Provide the [X, Y] coordinate of the cell's center where the given text is located.  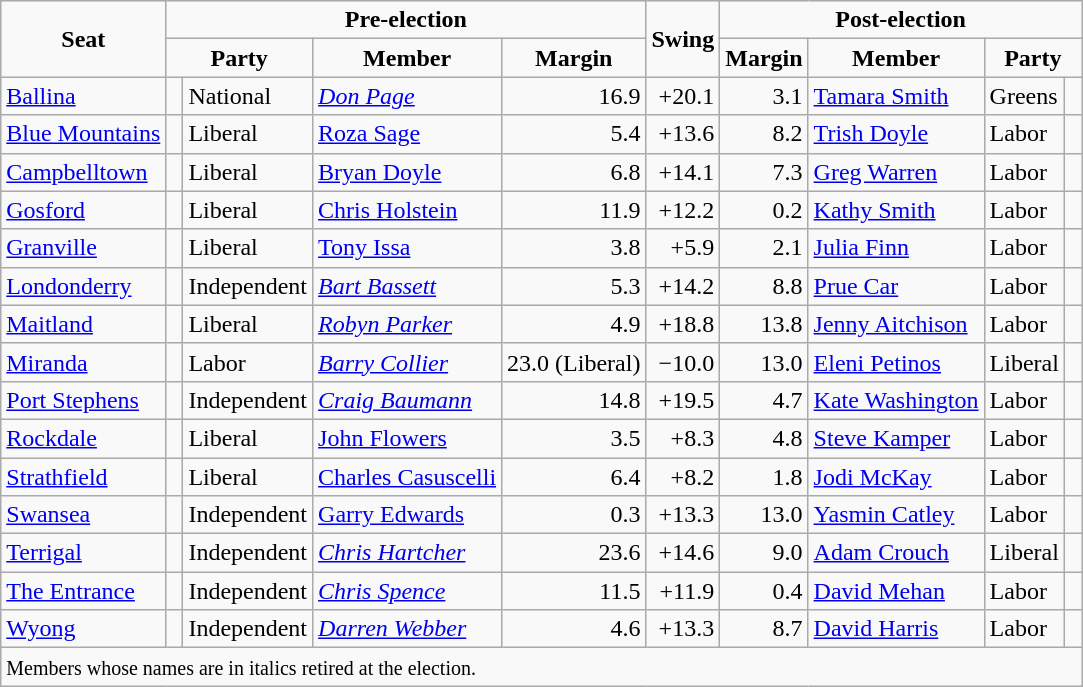
Greens [1024, 96]
Swing [683, 39]
11.9 [574, 210]
Adam Crouch [896, 553]
Chris Hartcher [408, 553]
Rockdale [84, 438]
9.0 [764, 553]
7.3 [764, 172]
Blue Mountains [84, 134]
0.3 [574, 515]
+12.2 [683, 210]
8.2 [764, 134]
Chris Holstein [408, 210]
Swansea [84, 515]
Jodi McKay [896, 477]
0.2 [764, 210]
4.6 [574, 629]
Steve Kamper [896, 438]
5.3 [574, 286]
13.8 [764, 324]
Barry Collier [408, 362]
Ballina [84, 96]
Members whose names are in italics retired at the election. [542, 667]
Bart Bassett [408, 286]
Tony Issa [408, 248]
Prue Car [896, 286]
4.9 [574, 324]
8.7 [764, 629]
3.1 [764, 96]
−10.0 [683, 362]
16.9 [574, 96]
David Harris [896, 629]
Trish Doyle [896, 134]
Kathy Smith [896, 210]
3.8 [574, 248]
Gosford [84, 210]
+18.8 [683, 324]
5.4 [574, 134]
National [248, 96]
Chris Spence [408, 591]
Port Stephens [84, 400]
Jenny Aitchison [896, 324]
14.8 [574, 400]
+20.1 [683, 96]
+19.5 [683, 400]
+14.6 [683, 553]
Greg Warren [896, 172]
Darren Webber [408, 629]
4.7 [764, 400]
+8.3 [683, 438]
Yasmin Catley [896, 515]
6.4 [574, 477]
Roza Sage [408, 134]
Bryan Doyle [408, 172]
Craig Baumann [408, 400]
Don Page [408, 96]
+8.2 [683, 477]
+14.2 [683, 286]
Londonderry [84, 286]
Charles Casuscelli [408, 477]
Strathfield [84, 477]
3.5 [574, 438]
The Entrance [84, 591]
Post-election [901, 20]
0.4 [764, 591]
Garry Edwards [408, 515]
Robyn Parker [408, 324]
+13.6 [683, 134]
Miranda [84, 362]
11.5 [574, 591]
David Mehan [896, 591]
Kate Washington [896, 400]
Eleni Petinos [896, 362]
Maitland [84, 324]
+14.1 [683, 172]
Seat [84, 39]
6.8 [574, 172]
+11.9 [683, 591]
1.8 [764, 477]
Terrigal [84, 553]
2.1 [764, 248]
Wyong [84, 629]
Pre-election [406, 20]
23.0 (Liberal) [574, 362]
23.6 [574, 553]
8.8 [764, 286]
+5.9 [683, 248]
Campbelltown [84, 172]
Granville [84, 248]
4.8 [764, 438]
John Flowers [408, 438]
Tamara Smith [896, 96]
Julia Finn [896, 248]
